Pinpoint the cell where the given text exists, returning its (X, Y) midpoint coordinate. 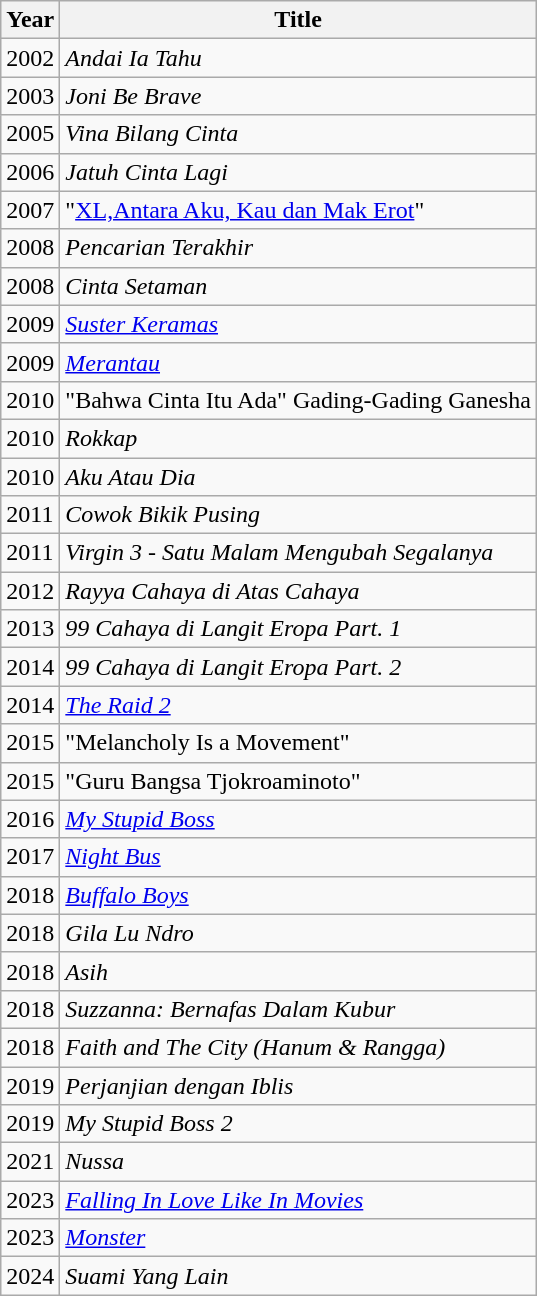
"Melancholy Is a Movement" (298, 743)
2007 (30, 210)
Asih (298, 971)
99 Cahaya di Langit Eropa Part. 1 (298, 629)
Virgin 3 - Satu Malam Mengubah Segalanya (298, 553)
Rayya Cahaya di Atas Cahaya (298, 591)
2002 (30, 58)
My Stupid Boss (298, 819)
Andai Ia Tahu (298, 58)
2006 (30, 172)
Suzzanna: Bernafas Dalam Kubur (298, 1009)
2021 (30, 1162)
Monster (298, 1238)
2013 (30, 629)
Falling In Love Like In Movies (298, 1200)
2005 (30, 134)
Vina Bilang Cinta (298, 134)
Night Bus (298, 857)
The Raid 2 (298, 705)
2003 (30, 96)
Year (30, 20)
99 Cahaya di Langit Eropa Part. 2 (298, 667)
Cowok Bikik Pusing (298, 515)
Merantau (298, 362)
Perjanjian dengan Iblis (298, 1085)
"Bahwa Cinta Itu Ada" Gading-Gading Ganesha (298, 400)
My Stupid Boss 2 (298, 1124)
"XL,Antara Aku, Kau dan Mak Erot" (298, 210)
Title (298, 20)
2024 (30, 1276)
Jatuh Cinta Lagi (298, 172)
2016 (30, 819)
Rokkap (298, 438)
Suster Keramas (298, 324)
Buffalo Boys (298, 895)
Gila Lu Ndro (298, 933)
2017 (30, 857)
2012 (30, 591)
Suami Yang Lain (298, 1276)
Nussa (298, 1162)
Aku Atau Dia (298, 477)
"Guru Bangsa Tjokroaminoto" (298, 781)
Cinta Setaman (298, 286)
Pencarian Terakhir (298, 248)
Joni Be Brave (298, 96)
Faith and The City (Hanum & Rangga) (298, 1047)
